Determine the [x, y] coordinate at the center of the cell enclosing the given text.  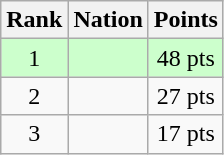
1 [34, 58]
Rank [34, 20]
Points [186, 20]
Nation [108, 20]
3 [34, 134]
48 pts [186, 58]
2 [34, 96]
27 pts [186, 96]
17 pts [186, 134]
